Detect which cell encompasses the target text, then output its [X, Y] center coordinate. 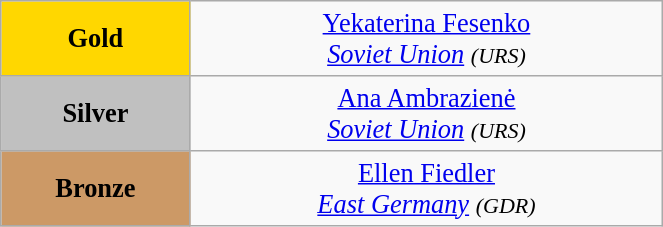
Bronze [96, 188]
Yekaterina FesenkoSoviet Union (URS) [426, 38]
Ellen FiedlerEast Germany (GDR) [426, 188]
Silver [96, 112]
Ana AmbrazienėSoviet Union (URS) [426, 112]
Gold [96, 38]
